For the text-containing cell, return its midpoint in [x, y] coordinate format. 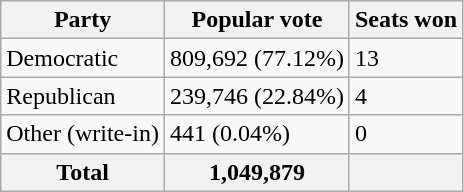
Popular vote [256, 20]
239,746 (22.84%) [256, 96]
13 [406, 58]
Seats won [406, 20]
4 [406, 96]
Other (write-in) [83, 134]
Party [83, 20]
Republican [83, 96]
441 (0.04%) [256, 134]
0 [406, 134]
809,692 (77.12%) [256, 58]
Total [83, 172]
1,049,879 [256, 172]
Democratic [83, 58]
